Pinpoint the cell where the given text exists, returning its (x, y) midpoint coordinate. 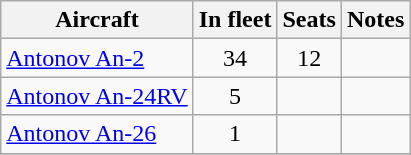
In fleet (235, 20)
12 (309, 58)
34 (235, 58)
Aircraft (97, 20)
5 (235, 96)
Notes (375, 20)
Antonov An-2 (97, 58)
Seats (309, 20)
1 (235, 134)
Antonov An-24RV (97, 96)
Antonov An-26 (97, 134)
